Output the [x, y] coordinate of the center of the cell containing the given text.  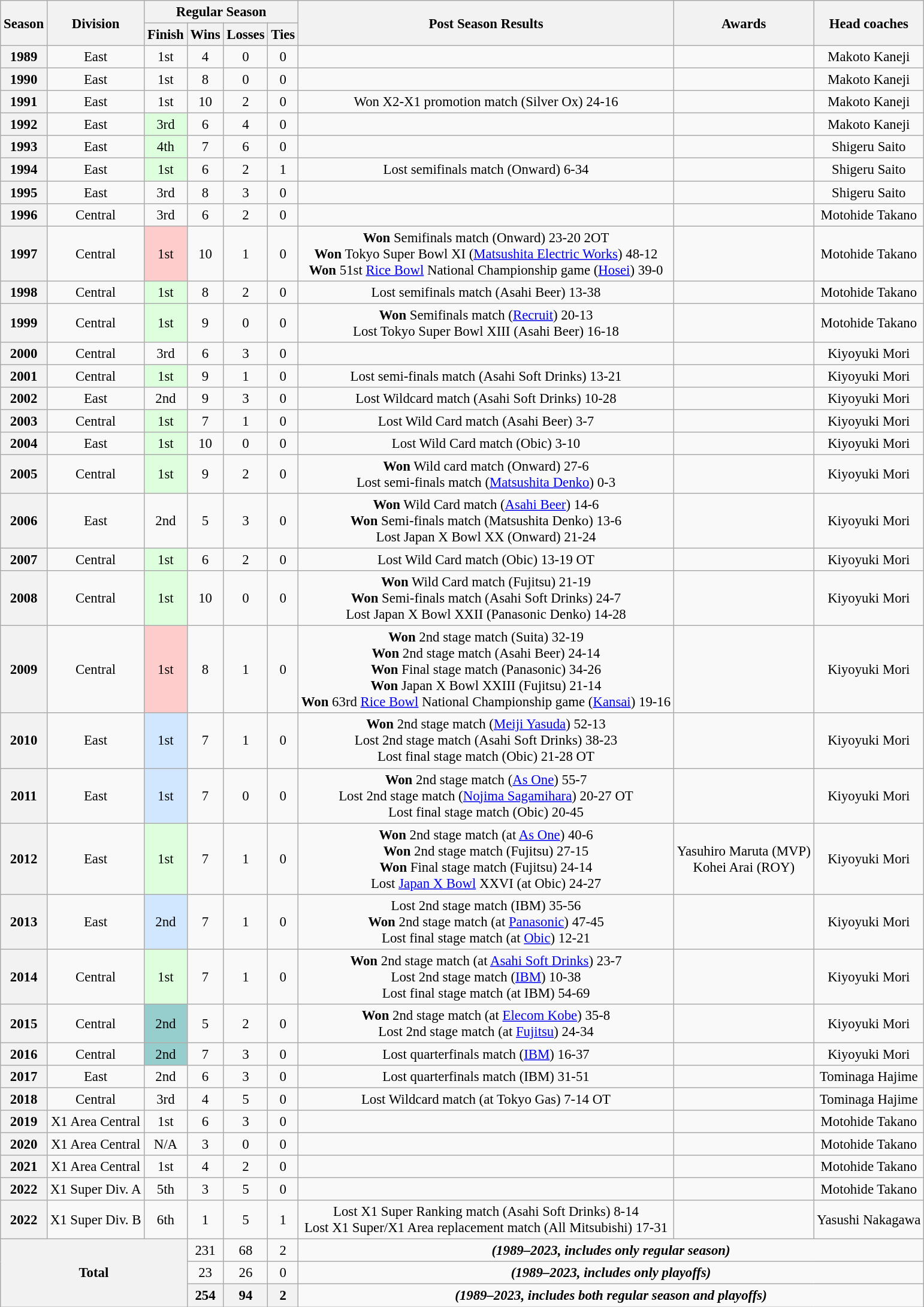
(1989–2023, includes only playoffs) [611, 1273]
Lost semifinals match (Onward) 6-34 [487, 170]
2007 [24, 560]
Ties [283, 35]
(1989–2023, includes only regular season) [611, 1251]
2015 [24, 1024]
2003 [24, 421]
Regular Season [222, 12]
Yasushi Nakagawa [869, 1219]
Lost quarterfinals match (IBM) 16-37 [487, 1054]
94 [246, 1296]
26 [246, 1273]
Post Season Results [487, 23]
Awards [744, 23]
Won Wild card match (Onward) 27-6Lost semi-finals match (Matsushita Denko) 0-3 [487, 475]
N/A [165, 1145]
Lost semifinals match (Asahi Beer) 13-38 [487, 292]
2017 [24, 1077]
2016 [24, 1054]
68 [246, 1251]
Losses [246, 35]
Won Semifinals match (Recruit) 20-13Lost Tokyo Super Bowl XIII (Asahi Beer) 16-18 [487, 323]
Season [24, 23]
Lost quarterfinals match (IBM) 31-51 [487, 1077]
2002 [24, 399]
2011 [24, 796]
2005 [24, 475]
Lost 2nd stage match (IBM) 35-56Won 2nd stage match (at Panasonic) 47-45Lost final stage match (at Obic) 12-21 [487, 921]
Yasuhiro Maruta (MVP)Kohei Arai (ROY) [744, 859]
Lost semi-finals match (Asahi Soft Drinks) 13-21 [487, 376]
Won 2nd stage match (at Elecom Kobe) 35-8Lost 2nd stage match (at Fujitsu) 24-34 [487, 1024]
Finish [165, 35]
5th [165, 1189]
Won 2nd stage match (Meiji Yasuda) 52-13Lost 2nd stage match (Asahi Soft Drinks) 38-23Lost final stage match (Obic) 21-28 OT [487, 741]
1996 [24, 215]
X1 Super Div. A [95, 1189]
Won 2nd stage match (at As One) 40-6Won 2nd stage match (Fujitsu) 27-15Won Final stage match (Fujitsu) 24-14Lost Japan X Bowl XXVI (at Obic) 24-27 [487, 859]
Division [95, 23]
1995 [24, 192]
Won X2-X1 promotion match (Silver Ox) 24-16 [487, 102]
2012 [24, 859]
Lost Wild Card match (Obic) 13-19 OT [487, 560]
4th [165, 147]
2020 [24, 1145]
6th [165, 1219]
1994 [24, 170]
Lost Wildcard match (Asahi Soft Drinks) 10-28 [487, 399]
2014 [24, 977]
Wins [205, 35]
Total [93, 1273]
Lost Wild Card match (Asahi Beer) 3-7 [487, 421]
254 [205, 1296]
2019 [24, 1122]
Lost Wildcard match (at Tokyo Gas) 7-14 OT [487, 1099]
2013 [24, 921]
1991 [24, 102]
1997 [24, 254]
2006 [24, 521]
(1989–2023, includes both regular season and playoffs) [611, 1296]
2009 [24, 670]
Won 2nd stage match (As One) 55-7Lost 2nd stage match (Nojima Sagamihara) 20-27 OTLost final stage match (Obic) 20-45 [487, 796]
Won Wild Card match (Asahi Beer) 14-6Won Semi-finals match (Matsushita Denko) 13-6Lost Japan X Bowl XX (Onward) 21-24 [487, 521]
1992 [24, 125]
2008 [24, 598]
1998 [24, 292]
Lost X1 Super Ranking match (Asahi Soft Drinks) 8-14Lost X1 Super/X1 Area replacement match (All Mitsubishi) 17-31 [487, 1219]
1989 [24, 57]
Lost Wild Card match (Obic) 3-10 [487, 444]
2021 [24, 1167]
2001 [24, 376]
Head coaches [869, 23]
231 [205, 1251]
2000 [24, 354]
23 [205, 1273]
2018 [24, 1099]
1990 [24, 80]
2004 [24, 444]
Won Wild Card match (Fujitsu) 21-19Won Semi-finals match (Asahi Soft Drinks) 24-7Lost Japan X Bowl XXII (Panasonic Denko) 14-28 [487, 598]
2010 [24, 741]
Won 2nd stage match (at Asahi Soft Drinks) 23-7Lost 2nd stage match (IBM) 10-38Lost final stage match (at IBM) 54-69 [487, 977]
1993 [24, 147]
1999 [24, 323]
X1 Super Div. B [95, 1219]
